Find where the given text appears and provide that cell's center as (X, Y) coordinate. 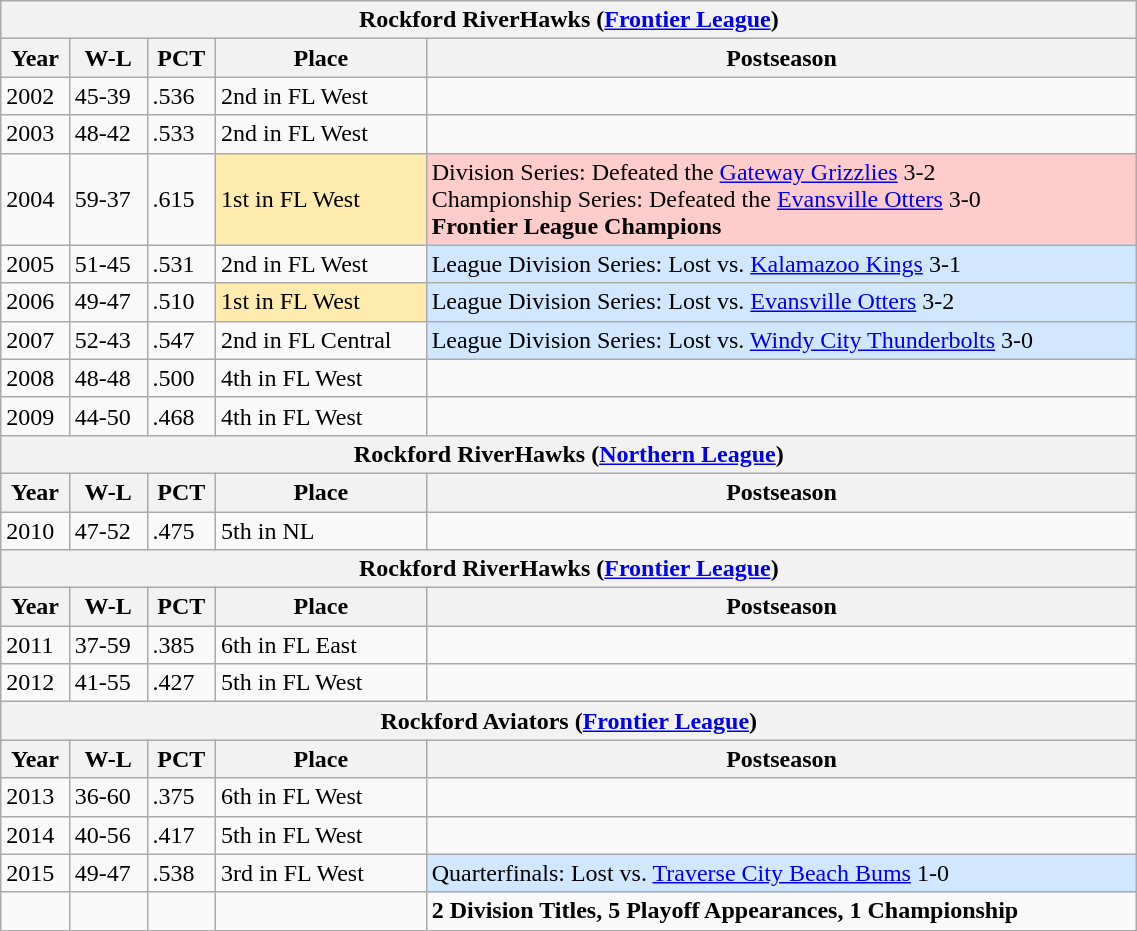
6th in FL West (322, 797)
44-50 (108, 416)
.510 (182, 302)
.500 (182, 378)
Rockford Aviators (Frontier League) (569, 721)
2013 (36, 797)
.536 (182, 96)
36-60 (108, 797)
.468 (182, 416)
.375 (182, 797)
2002 (36, 96)
2008 (36, 378)
47-52 (108, 531)
2006 (36, 302)
2003 (36, 134)
.615 (182, 199)
48-48 (108, 378)
48-42 (108, 134)
2009 (36, 416)
.427 (182, 683)
3rd in FL West (322, 873)
2004 (36, 199)
2nd in FL Central (322, 340)
Rockford RiverHawks (Northern League) (569, 454)
Quarterfinals: Lost vs. Traverse City Beach Bums 1-0 (782, 873)
59-37 (108, 199)
45-39 (108, 96)
40-56 (108, 835)
2014 (36, 835)
.385 (182, 645)
2 Division Titles, 5 Playoff Appearances, 1 Championship (782, 911)
League Division Series: Lost vs. Evansville Otters 3-2 (782, 302)
2005 (36, 264)
37-59 (108, 645)
.538 (182, 873)
.547 (182, 340)
.475 (182, 531)
Division Series: Defeated the Gateway Grizzlies 3-2 Championship Series: Defeated the Evansville Otters 3-0 Frontier League Champions (782, 199)
.531 (182, 264)
League Division Series: Lost vs. Kalamazoo Kings 3-1 (782, 264)
5th in NL (322, 531)
6th in FL East (322, 645)
.533 (182, 134)
52-43 (108, 340)
League Division Series: Lost vs. Windy City Thunderbolts 3-0 (782, 340)
2007 (36, 340)
41-55 (108, 683)
.417 (182, 835)
51-45 (108, 264)
2011 (36, 645)
2012 (36, 683)
2010 (36, 531)
2015 (36, 873)
